Find where the given text appears and provide that cell's center as [X, Y] coordinate. 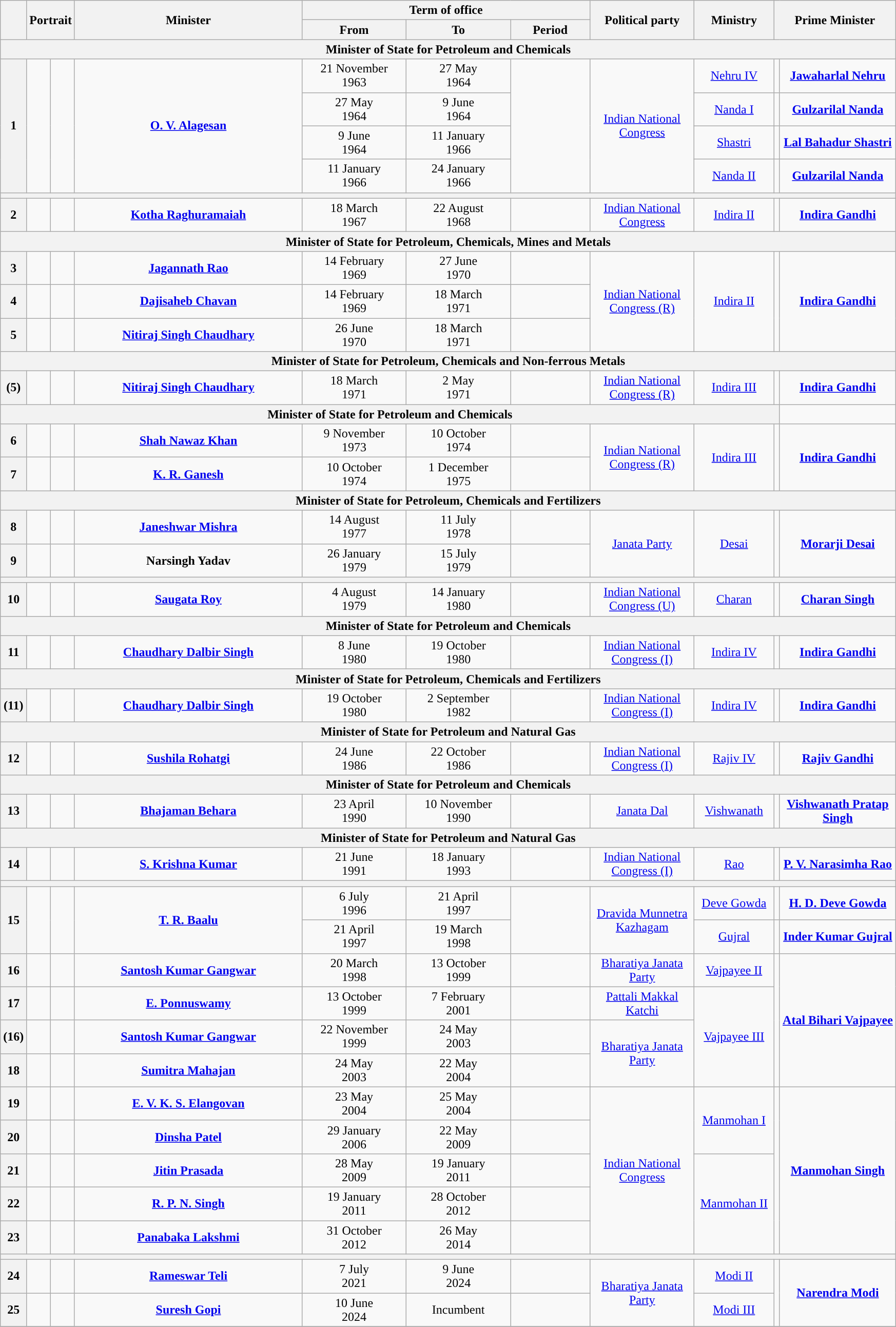
T. R. Baalu [188, 920]
Janata Party [642, 544]
26 May2014 [459, 1237]
E. V. K. S. Elangovan [188, 1104]
1 December1975 [459, 474]
15 [13, 920]
Portrait [51, 20]
Minister of State for Petroleum, Chemicals, Mines and Metals [449, 241]
Vajpayee II [734, 970]
15 July1979 [459, 561]
18 January1993 [459, 864]
Dinsha Patel [188, 1137]
Dravida Munnetra Kazhagam [642, 920]
Prime Minister [835, 20]
Vajpayee III [734, 1037]
6 July1996 [354, 903]
Indian National Congress (U) [642, 600]
Shah Nawaz Khan [188, 440]
11 July1978 [459, 527]
26 June1970 [354, 335]
22 August1968 [459, 215]
Incumbent [459, 1310]
Morarji Desai [837, 544]
Jitin Prasada [188, 1170]
25 May2004 [459, 1104]
Saugata Roy [188, 600]
Sushila Rohatgi [188, 758]
9 [13, 561]
9 June2024 [459, 1276]
21 November1963 [354, 76]
Narendra Modi [837, 1293]
18 [13, 1070]
P. V. Narasimha Rao [837, 864]
6 [13, 440]
(5) [13, 388]
22 May2004 [459, 1070]
23 April1990 [354, 811]
Suresh Gopi [188, 1310]
Term of office [446, 10]
8 June1980 [354, 652]
(16) [13, 1037]
17 [13, 1003]
Manmohan Singh [837, 1170]
24 [13, 1276]
20 March1998 [354, 970]
28 October2012 [459, 1203]
4 August1979 [354, 600]
Rajiv Gandhi [837, 758]
(11) [13, 705]
19 March1998 [459, 936]
Manmohan I [734, 1120]
Modi II [734, 1276]
Political party [642, 20]
10 [13, 600]
Atal Bihari Vajpayee [837, 1020]
31 October2012 [354, 1237]
1 [13, 126]
28 May2009 [354, 1170]
16 [13, 970]
Period [550, 30]
Janata Dal [642, 811]
26 January1979 [354, 561]
Rao [734, 864]
20 [13, 1137]
Nanda II [734, 176]
7 February2001 [459, 1003]
29 January2006 [354, 1137]
Vishwanath Pratap Singh [837, 811]
Modi III [734, 1310]
Jawaharlal Nehru [837, 76]
10 June 2024 [354, 1310]
Panabaka Lakshmi [188, 1237]
Lal Bahadur Shastri [837, 143]
Gujral [734, 936]
E. Ponnuswamy [188, 1003]
14 August1977 [354, 527]
Janeshwar Mishra [188, 527]
21 [13, 1170]
Inder Kumar Gujral [837, 936]
11 [13, 652]
2 [13, 215]
24 January1966 [459, 176]
12 [13, 758]
14 January1980 [459, 600]
Ministry [734, 20]
Jagannath Rao [188, 268]
18 March1967 [354, 215]
S. Krishna Kumar [188, 864]
Bhajaman Behara [188, 811]
Nanda I [734, 109]
Minister [188, 20]
23 May2004 [354, 1104]
9 November1973 [354, 440]
K. R. Ganesh [188, 474]
Manmohan II [734, 1203]
Kotha Raghuramaiah [188, 215]
Charan [734, 600]
Nehru IV [734, 76]
Sumitra Mahajan [188, 1070]
O. V. Alagesan [188, 126]
14 [13, 864]
22 October1986 [459, 758]
2 September1982 [459, 705]
22 November1999 [354, 1037]
H. D. Deve Gowda [837, 903]
From [354, 30]
2 May1971 [459, 388]
Narsingh Yadav [188, 561]
Vishwanath [734, 811]
Rameswar Teli [188, 1276]
22 May2009 [459, 1137]
23 [13, 1237]
4 [13, 301]
Shastri [734, 143]
24 June1986 [354, 758]
Charan Singh [837, 600]
22 [13, 1203]
Minister of State for Petroleum, Chemicals and Non-ferrous Metals [449, 361]
8 [13, 527]
Dajisaheb Chavan [188, 301]
5 [13, 335]
25 [13, 1310]
R. P. N. Singh [188, 1203]
To [459, 30]
19 [13, 1104]
7 July2021 [354, 1276]
13 [13, 811]
Deve Gowda [734, 903]
Pattali Makkal Katchi [642, 1003]
21 June1991 [354, 864]
27 June1970 [459, 268]
Rajiv IV [734, 758]
7 [13, 474]
10 November1990 [459, 811]
3 [13, 268]
Desai [734, 544]
